Provide the (X, Y) coordinate of the cell's center where the given text is located.  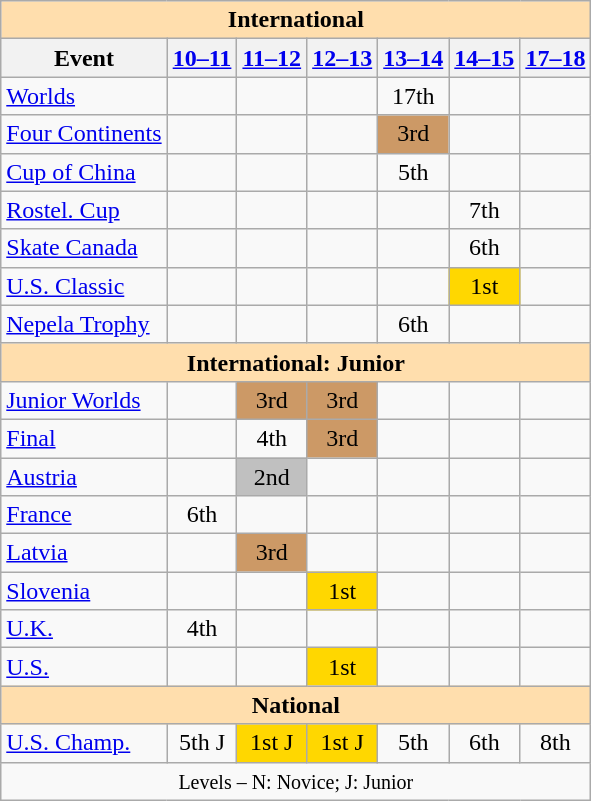
7th (484, 210)
13–14 (414, 58)
Four Continents (84, 134)
11–12 (272, 58)
Event (84, 58)
8th (556, 743)
Levels – N: Novice; J: Junior (296, 781)
International: Junior (296, 362)
U.K. (84, 629)
France (84, 515)
Rostel. Cup (84, 210)
12–13 (342, 58)
International (296, 20)
Skate Canada (84, 248)
Cup of China (84, 172)
Austria (84, 477)
Nepela Trophy (84, 324)
U.S. Champ. (84, 743)
Worlds (84, 96)
2nd (272, 477)
Final (84, 438)
14–15 (484, 58)
Slovenia (84, 591)
5th J (202, 743)
17–18 (556, 58)
U.S. Classic (84, 286)
10–11 (202, 58)
Latvia (84, 553)
17th (414, 96)
National (296, 705)
U.S. (84, 667)
Junior Worlds (84, 400)
